Pinpoint the cell where the given text exists, returning its (X, Y) midpoint coordinate. 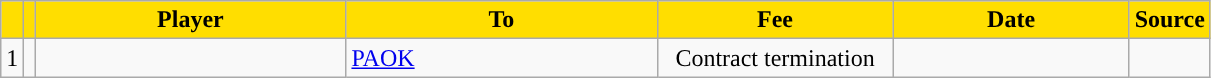
To (502, 20)
Contract termination (775, 58)
Fee (775, 20)
Player (190, 20)
Date (1011, 20)
Source (1170, 20)
1 (12, 58)
PAOK (502, 58)
